Pinpoint the cell where the given text exists, returning its [X, Y] midpoint coordinate. 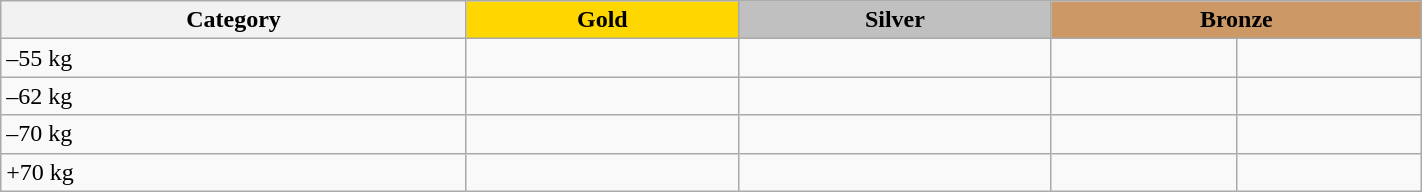
–55 kg [234, 58]
Bronze [1236, 20]
Silver [894, 20]
–70 kg [234, 134]
+70 kg [234, 172]
Category [234, 20]
–62 kg [234, 96]
Gold [602, 20]
